Scan for the cell matching the given text and deliver its (x, y) coordinate at center. 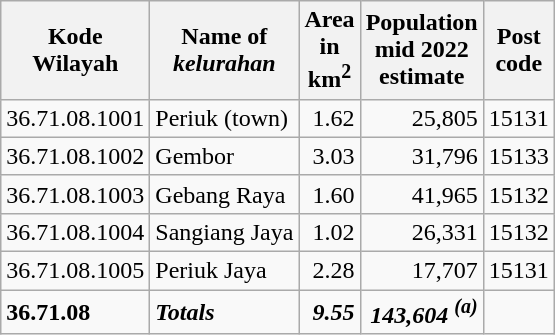
Kode Wilayah (76, 50)
Area in km2 (330, 50)
Sangiang Jaya (224, 232)
Periuk Jaya (224, 271)
36.71.08.1004 (76, 232)
36.71.08.1002 (76, 156)
36.71.08.1001 (76, 118)
9.55 (330, 312)
3.03 (330, 156)
17,707 (422, 271)
31,796 (422, 156)
1.62 (330, 118)
26,331 (422, 232)
15133 (518, 156)
Gembor (224, 156)
Periuk (town) (224, 118)
Postcode (518, 50)
Gebang Raya (224, 194)
2.28 (330, 271)
41,965 (422, 194)
1.02 (330, 232)
Name of kelurahan (224, 50)
1.60 (330, 194)
25,805 (422, 118)
Totals (224, 312)
36.71.08.1003 (76, 194)
36.71.08.1005 (76, 271)
Populationmid 2022estimate (422, 50)
36.71.08 (76, 312)
143,604 (a) (422, 312)
